For the text-containing cell, return its midpoint in [x, y] coordinate format. 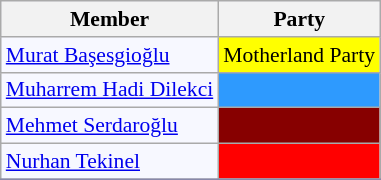
Murat Başesgioğlu [110, 55]
Mehmet Serdaroğlu [110, 126]
Muharrem Hadi Dilekci [110, 90]
Nurhan Tekinel [110, 162]
Member [110, 19]
Party [299, 19]
Motherland Party [299, 55]
